Find where the given text appears and provide that cell's center as (x, y) coordinate. 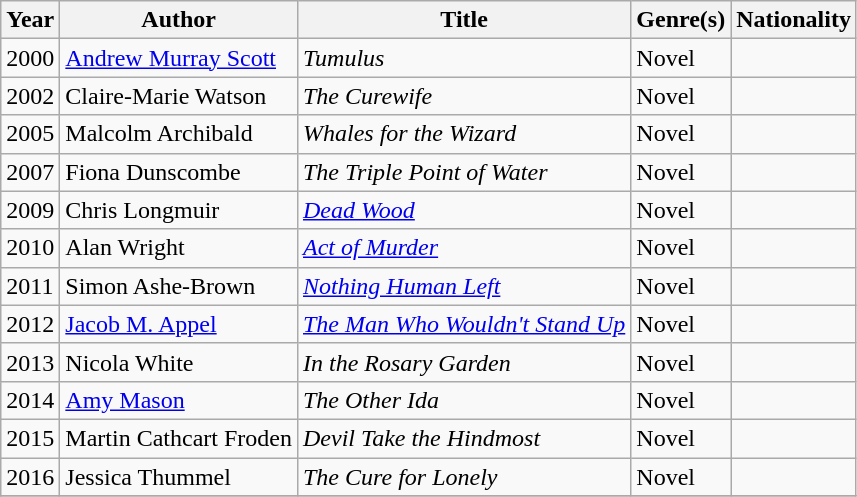
2016 (30, 477)
Year (30, 20)
Amy Mason (179, 400)
2010 (30, 248)
The Man Who Wouldn't Stand Up (464, 324)
Alan Wright (179, 248)
Chris Longmuir (179, 210)
Martin Cathcart Froden (179, 438)
Simon Ashe-Brown (179, 286)
Andrew Murray Scott (179, 58)
2007 (30, 172)
2002 (30, 96)
Jacob M. Appel (179, 324)
Malcolm Archibald (179, 134)
2009 (30, 210)
Nicola White (179, 362)
2012 (30, 324)
Nationality (794, 20)
Claire-Marie Watson (179, 96)
Jessica Thummel (179, 477)
Author (179, 20)
Title (464, 20)
Fiona Dunscombe (179, 172)
2000 (30, 58)
2005 (30, 134)
Nothing Human Left (464, 286)
2015 (30, 438)
Dead Wood (464, 210)
The Triple Point of Water (464, 172)
2013 (30, 362)
The Cure for Lonely (464, 477)
Devil Take the Hindmost (464, 438)
Tumulus (464, 58)
Genre(s) (681, 20)
Act of Murder (464, 248)
2011 (30, 286)
In the Rosary Garden (464, 362)
Whales for the Wizard (464, 134)
The Curewife (464, 96)
The Other Ida (464, 400)
2014 (30, 400)
